From the cell containing the given text, extract its center point as (x, y) coordinate. 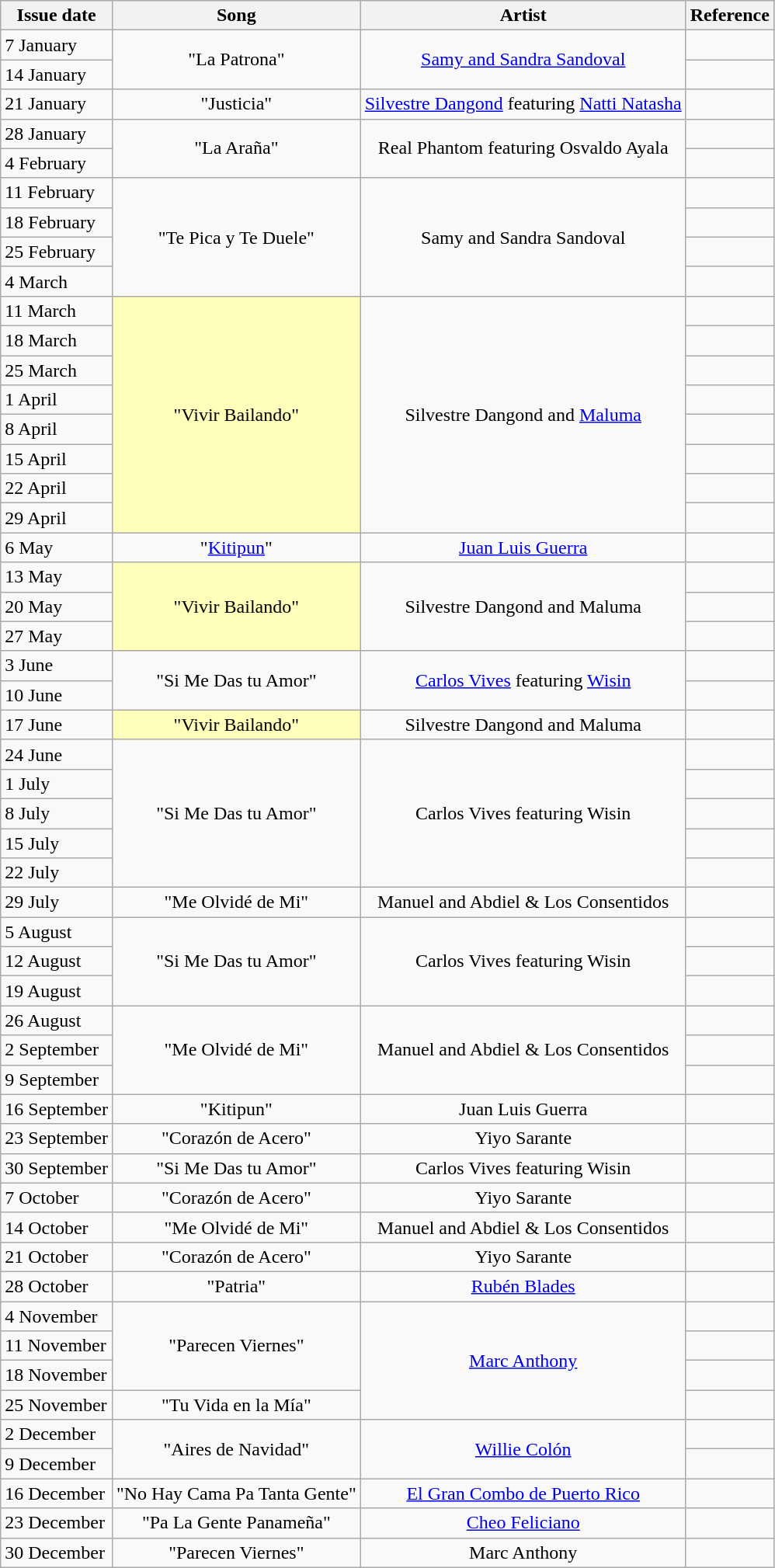
16 December (57, 1493)
4 February (57, 163)
4 November (57, 1316)
19 August (57, 991)
Reference (730, 16)
9 September (57, 1080)
27 May (57, 636)
3 June (57, 666)
10 June (57, 695)
23 December (57, 1523)
8 April (57, 429)
28 October (57, 1286)
18 March (57, 340)
8 July (57, 813)
29 July (57, 902)
7 October (57, 1198)
22 July (57, 873)
5 August (57, 932)
21 January (57, 104)
18 February (57, 222)
25 November (57, 1405)
13 May (57, 577)
"Pa La Gente Panameña" (236, 1523)
"La Patrona" (236, 60)
"La Araña" (236, 148)
"Te Pica y Te Duele" (236, 237)
22 April (57, 488)
Silvestre Dangond featuring Natti Natasha (523, 104)
18 November (57, 1375)
25 February (57, 252)
Real Phantom featuring Osvaldo Ayala (523, 148)
El Gran Combo de Puerto Rico (523, 1493)
Artist (523, 16)
2 September (57, 1050)
"Tu Vida en la Mía" (236, 1405)
11 March (57, 311)
1 April (57, 400)
11 February (57, 193)
Issue date (57, 16)
26 August (57, 1020)
25 March (57, 370)
29 April (57, 518)
30 December (57, 1552)
4 March (57, 281)
15 April (57, 459)
21 October (57, 1257)
28 January (57, 134)
Rubén Blades (523, 1286)
"No Hay Cama Pa Tanta Gente" (236, 1493)
6 May (57, 548)
"Aires de Navidad" (236, 1449)
11 November (57, 1346)
17 June (57, 725)
24 June (57, 754)
Willie Colón (523, 1449)
23 September (57, 1139)
2 December (57, 1434)
"Justicia" (236, 104)
15 July (57, 843)
Song (236, 16)
14 October (57, 1227)
30 September (57, 1168)
Cheo Feliciano (523, 1523)
20 May (57, 607)
1 July (57, 784)
7 January (57, 45)
12 August (57, 961)
14 January (57, 75)
"Patria" (236, 1286)
9 December (57, 1464)
16 September (57, 1109)
